For the text-containing cell, return its midpoint in (x, y) coordinate format. 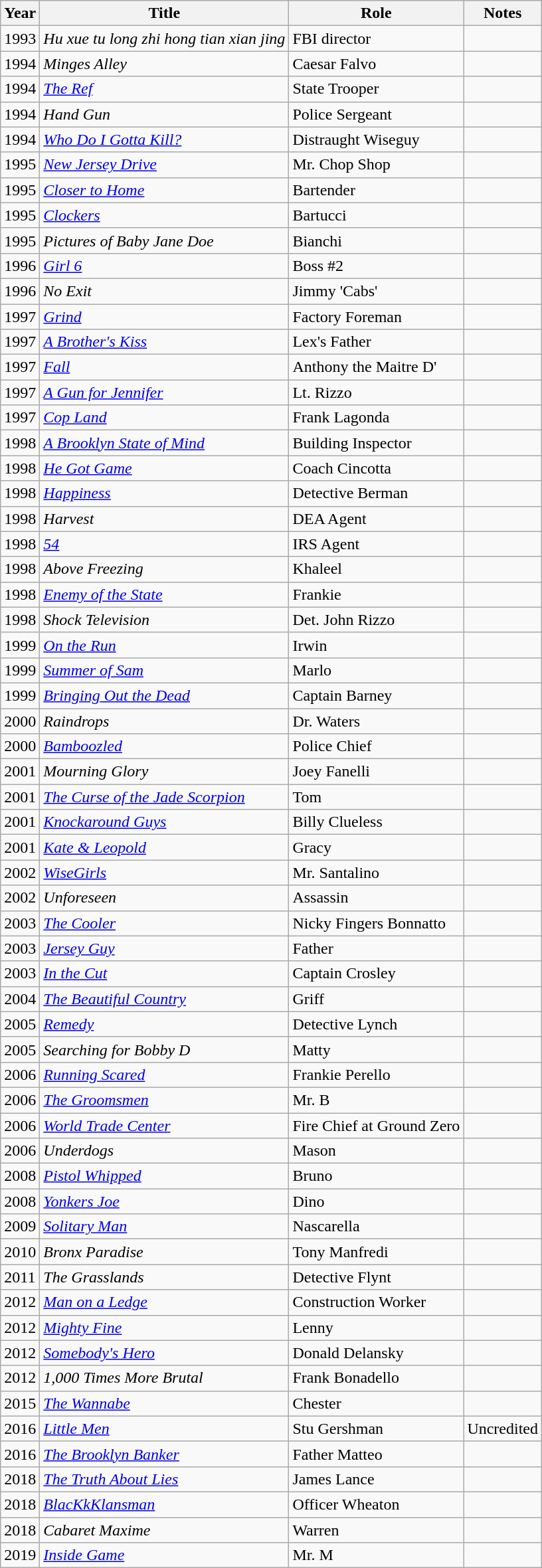
Little Men (165, 1429)
Caesar Falvo (376, 64)
FBI director (376, 39)
Raindrops (165, 721)
Pictures of Baby Jane Doe (165, 240)
Who Do I Gotta Kill? (165, 139)
Frank Bonadello (376, 1378)
2009 (20, 1227)
Enemy of the State (165, 594)
Solitary Man (165, 1227)
Lenny (376, 1328)
Underdogs (165, 1151)
Joey Fanelli (376, 772)
Griff (376, 999)
Father (376, 948)
Tony Manfredi (376, 1252)
Clockers (165, 215)
Building Inspector (376, 443)
A Gun for Jennifer (165, 392)
Frankie (376, 594)
IRS Agent (376, 544)
2010 (20, 1252)
Title (165, 13)
Fall (165, 367)
Mr. M (376, 1555)
Stu Gershman (376, 1429)
Knockaround Guys (165, 822)
Mr. Chop Shop (376, 165)
Role (376, 13)
Bartucci (376, 215)
Mr. B (376, 1100)
Frankie Perello (376, 1075)
Bartender (376, 190)
DEA Agent (376, 519)
Man on a Ledge (165, 1302)
The Curse of the Jade Scorpion (165, 797)
Warren (376, 1529)
Summer of Sam (165, 670)
Bamboozled (165, 746)
Detective Berman (376, 493)
Detective Flynt (376, 1277)
On the Run (165, 645)
Searching for Bobby D (165, 1049)
Billy Clueless (376, 822)
2015 (20, 1403)
Dr. Waters (376, 721)
The Groomsmen (165, 1100)
2019 (20, 1555)
Lt. Rizzo (376, 392)
1,000 Times More Brutal (165, 1378)
Mason (376, 1151)
Distraught Wiseguy (376, 139)
Father Matteo (376, 1454)
Donald Delansky (376, 1353)
2011 (20, 1277)
In the Cut (165, 974)
1993 (20, 39)
54 (165, 544)
2004 (20, 999)
Irwin (376, 645)
The Cooler (165, 923)
Year (20, 13)
Bronx Paradise (165, 1252)
Yonkers Joe (165, 1201)
Nascarella (376, 1227)
Mighty Fine (165, 1328)
Harvest (165, 519)
The Beautiful Country (165, 999)
Mr. Santalino (376, 873)
Bringing Out the Dead (165, 695)
Khaleel (376, 569)
Hu xue tu long zhi hong tian xian jing (165, 39)
Boss #2 (376, 266)
Hand Gun (165, 114)
Bruno (376, 1176)
Somebody's Hero (165, 1353)
Grind (165, 317)
New Jersey Drive (165, 165)
Det. John Rizzo (376, 620)
Captain Barney (376, 695)
Jersey Guy (165, 948)
Factory Foreman (376, 317)
Officer Wheaton (376, 1504)
Notes (503, 13)
Minges Alley (165, 64)
Unforeseen (165, 898)
Tom (376, 797)
A Brooklyn State of Mind (165, 443)
Kate & Leopold (165, 847)
Matty (376, 1049)
The Wannabe (165, 1403)
State Trooper (376, 89)
A Brother's Kiss (165, 342)
Anthony the Maitre D' (376, 367)
BlacKkKlansman (165, 1504)
Detective Lynch (376, 1024)
Inside Game (165, 1555)
The Grasslands (165, 1277)
Girl 6 (165, 266)
Cop Land (165, 418)
Coach Cincotta (376, 468)
Assassin (376, 898)
Jimmy 'Cabs' (376, 291)
Uncredited (503, 1429)
Shock Television (165, 620)
Police Sergeant (376, 114)
Closer to Home (165, 190)
Dino (376, 1201)
The Ref (165, 89)
Above Freezing (165, 569)
Chester (376, 1403)
Nicky Fingers Bonnatto (376, 923)
The Brooklyn Banker (165, 1454)
Frank Lagonda (376, 418)
WiseGirls (165, 873)
The Truth About Lies (165, 1479)
Marlo (376, 670)
Gracy (376, 847)
No Exit (165, 291)
Police Chief (376, 746)
Mourning Glory (165, 772)
He Got Game (165, 468)
Pistol Whipped (165, 1176)
World Trade Center (165, 1126)
Remedy (165, 1024)
Running Scared (165, 1075)
Bianchi (376, 240)
Happiness (165, 493)
Captain Crosley (376, 974)
James Lance (376, 1479)
Cabaret Maxime (165, 1529)
Lex's Father (376, 342)
Fire Chief at Ground Zero (376, 1126)
Construction Worker (376, 1302)
